Extract the (x, y) coordinate from the center of the cell holding the provided text.  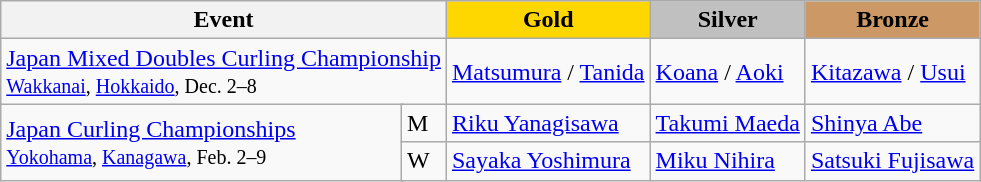
Silver (728, 20)
Riku Yanagisawa (548, 123)
Takumi Maeda (728, 123)
Sayaka Yoshimura (548, 161)
Event (224, 20)
Koana / Aoki (728, 72)
Matsumura / Tanida (548, 72)
Shinya Abe (892, 123)
M (424, 123)
Japan Curling Championships Yokohama, Kanagawa, Feb. 2–9 (202, 142)
Gold (548, 20)
Japan Mixed Doubles Curling Championship Wakkanai, Hokkaido, Dec. 2–8 (224, 72)
Bronze (892, 20)
Kitazawa / Usui (892, 72)
Miku Nihira (728, 161)
W (424, 161)
Satsuki Fujisawa (892, 161)
